Return the (x, y) coordinate for the center point of the cell that contains the specified text.  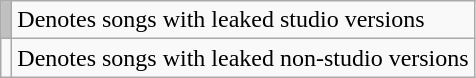
Denotes songs with leaked non-studio versions (243, 58)
Denotes songs with leaked studio versions (243, 20)
